Return (X, Y) of the center of cell containing provided text 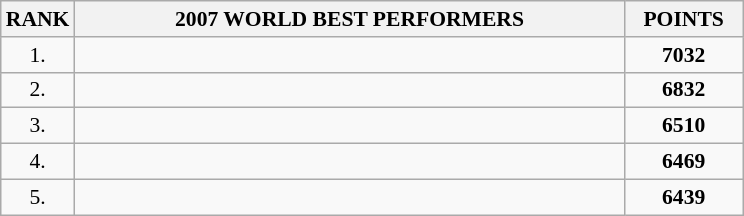
4. (38, 162)
7032 (684, 55)
1. (38, 55)
2007 WORLD BEST PERFORMERS (349, 19)
6439 (684, 197)
3. (38, 126)
6832 (684, 90)
6510 (684, 126)
POINTS (684, 19)
5. (38, 197)
2. (38, 90)
RANK (38, 19)
6469 (684, 162)
